Detect which cell encompasses the target text, then output its [X, Y] center coordinate. 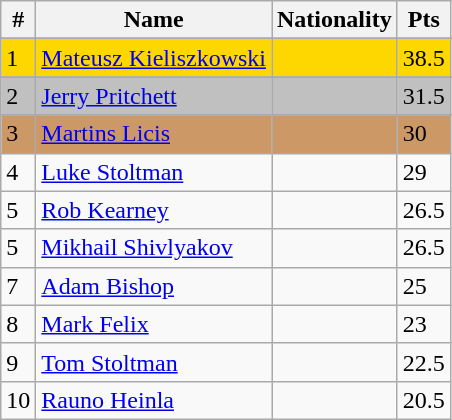
Pts [424, 20]
9 [18, 362]
29 [424, 172]
Mark Felix [154, 324]
30 [424, 134]
Martins Licis [154, 134]
22.5 [424, 362]
Name [154, 20]
10 [18, 400]
31.5 [424, 96]
38.5 [424, 58]
# [18, 20]
Nationality [335, 20]
Rauno Heinla [154, 400]
1 [18, 58]
23 [424, 324]
Rob Kearney [154, 210]
Mateusz Kieliszkowski [154, 58]
Tom Stoltman [154, 362]
25 [424, 286]
7 [18, 286]
3 [18, 134]
20.5 [424, 400]
8 [18, 324]
Mikhail Shivlyakov [154, 248]
2 [18, 96]
Luke Stoltman [154, 172]
Adam Bishop [154, 286]
Jerry Pritchett [154, 96]
4 [18, 172]
